Extract the (X, Y) coordinate from the center of the cell holding the provided text.  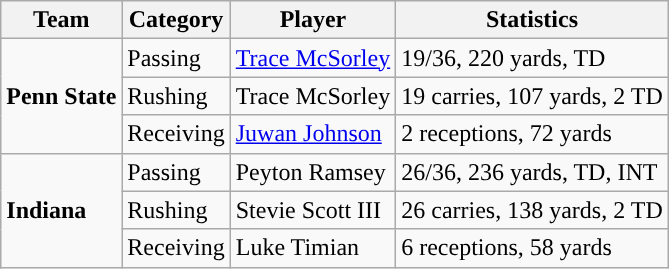
Penn State (62, 96)
Player (312, 20)
26/36, 236 yards, TD, INT (532, 172)
Juwan Johnson (312, 134)
Luke Timian (312, 248)
Stevie Scott III (312, 210)
19 carries, 107 yards, 2 TD (532, 96)
Peyton Ramsey (312, 172)
Category (176, 20)
26 carries, 138 yards, 2 TD (532, 210)
19/36, 220 yards, TD (532, 58)
Team (62, 20)
2 receptions, 72 yards (532, 134)
6 receptions, 58 yards (532, 248)
Statistics (532, 20)
Indiana (62, 210)
